Scan for the cell matching the given text and deliver its (X, Y) coordinate at center. 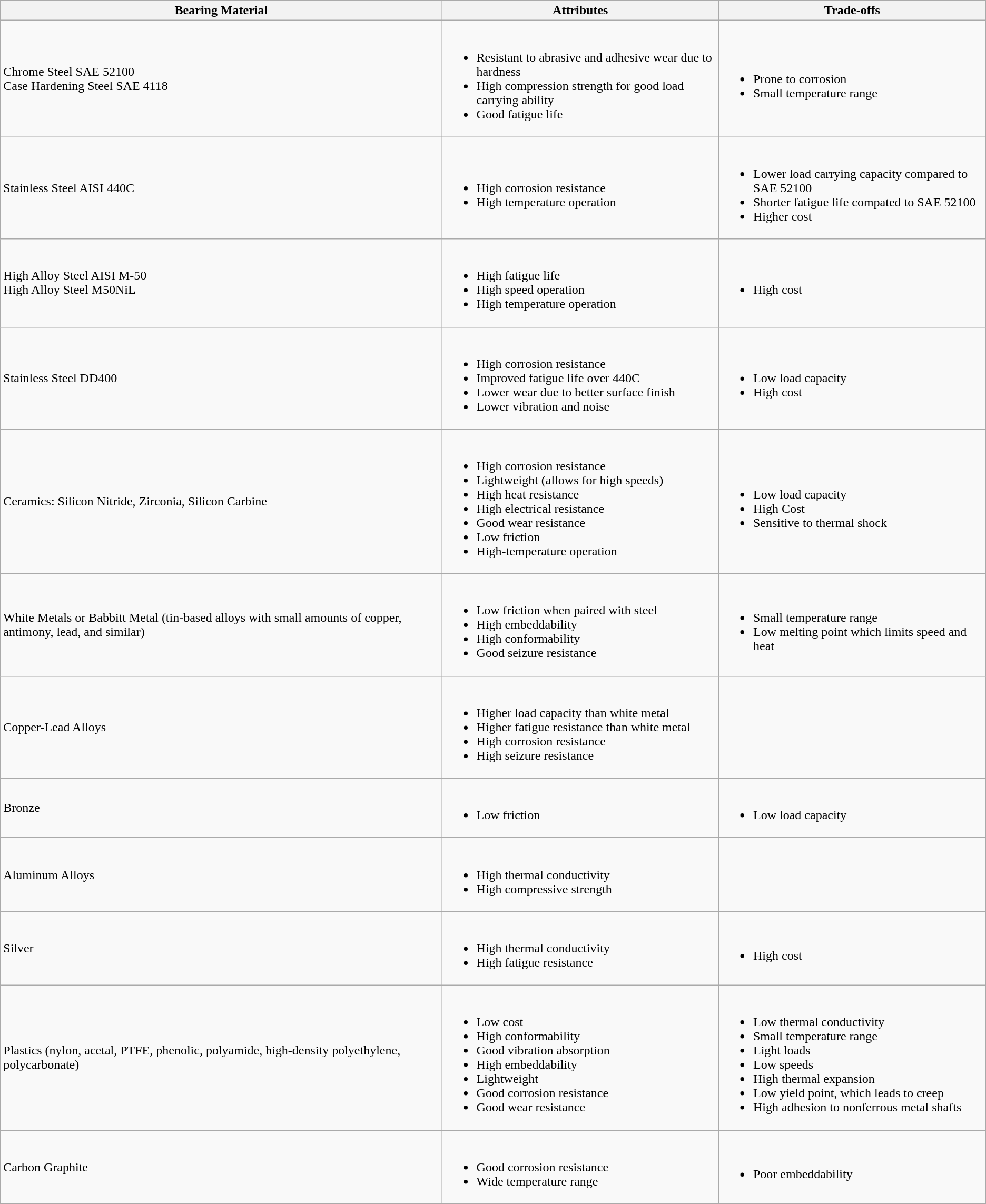
Bearing Material (221, 11)
Trade-offs (852, 11)
Good corrosion resistanceWide temperature range (580, 1167)
Chrome Steel SAE 52100Case Hardening Steel SAE 4118 (221, 79)
Ceramics: Silicon Nitride, Zirconia, Silicon Carbine (221, 501)
Bronze (221, 808)
Plastics (nylon, acetal, PTFE, phenolic, polyamide, high-density polyethylene, polycarbonate) (221, 1057)
Lower load carrying capacity compared to SAE 52100Shorter fatigue life compated to SAE 52100Higher cost (852, 188)
Carbon Graphite (221, 1167)
Low load capacityHigh CostSensitive to thermal shock (852, 501)
Low friction when paired with steelHigh embeddabilityHigh conformabilityGood seizure resistance (580, 625)
Stainless Steel DD400 (221, 378)
Low friction (580, 808)
Higher load capacity than white metalHigher fatigue resistance than white metalHigh corrosion resistanceHigh seizure resistance (580, 727)
Prone to corrosionSmall temperature range (852, 79)
Poor embeddability (852, 1167)
Silver (221, 948)
Small temperature rangeLow melting point which limits speed and heat (852, 625)
Resistant to abrasive and adhesive wear due to hardnessHigh compression strength for good load carrying abilityGood fatigue life (580, 79)
High thermal conductivityHigh compressive strength (580, 874)
Low costHigh conformabilityGood vibration absorptionHigh embeddabilityLightweightGood corrosion resistanceGood wear resistance (580, 1057)
High corrosion resistanceHigh temperature operation (580, 188)
Aluminum Alloys (221, 874)
High thermal conductivityHigh fatigue resistance (580, 948)
High fatigue lifeHigh speed operationHigh temperature operation (580, 283)
Stainless Steel AISI 440C (221, 188)
High corrosion resistanceImproved fatigue life over 440CLower wear due to better surface finishLower vibration and noise (580, 378)
Low load capacityHigh cost (852, 378)
Attributes (580, 11)
High Alloy Steel AISI M-50High Alloy Steel M50NiL (221, 283)
Low load capacity (852, 808)
Copper-Lead Alloys (221, 727)
White Metals or Babbitt Metal (tin-based alloys with small amounts of copper, antimony, lead, and similar) (221, 625)
